Capture the cell that displays the provided text and extract its [X, Y] central coordinate. 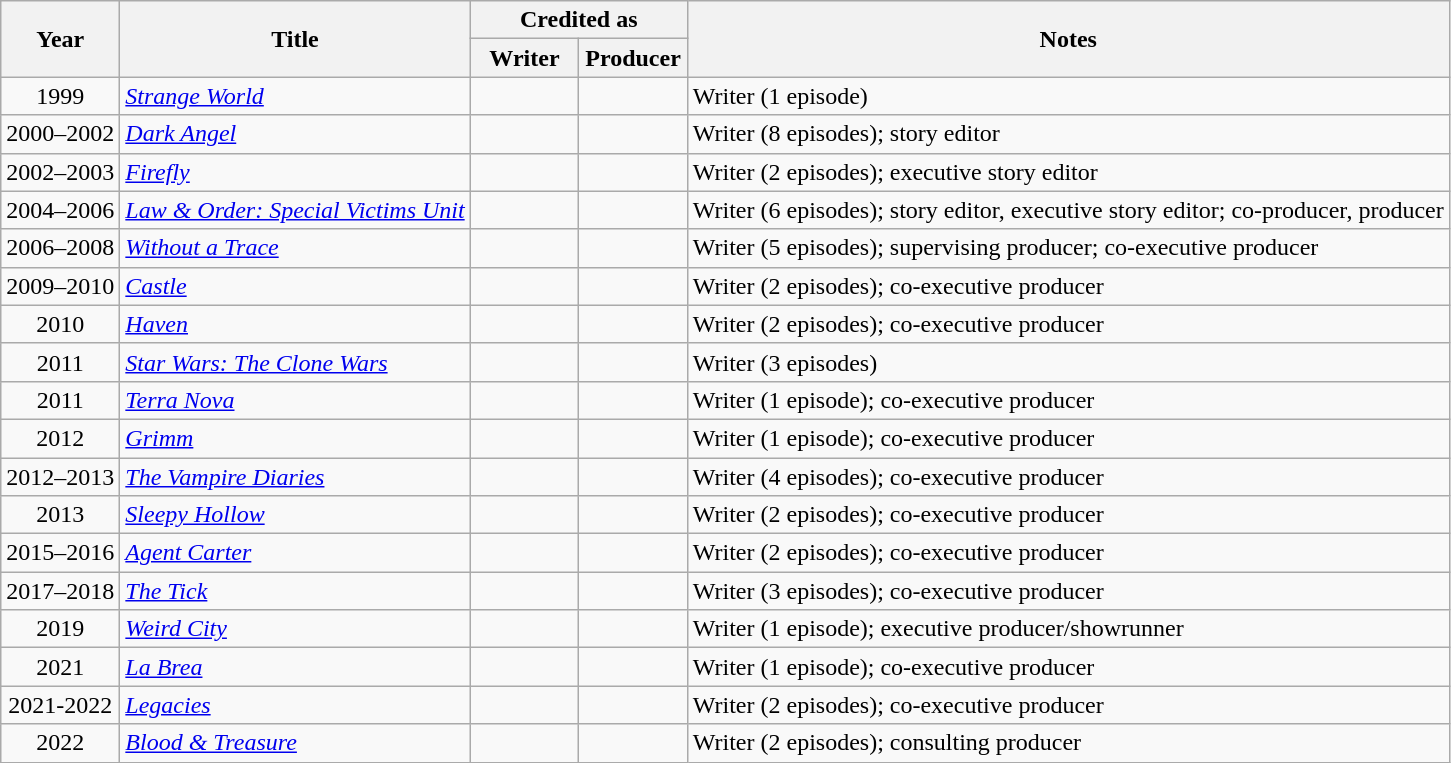
Agent Carter [295, 553]
2013 [60, 515]
2004–2006 [60, 210]
Writer (3 episodes); co-executive producer [1068, 591]
Firefly [295, 172]
Haven [295, 324]
2009–2010 [60, 286]
The Vampire Diaries [295, 477]
Writer [524, 58]
2000–2002 [60, 134]
Law & Order: Special Victims Unit [295, 210]
Blood & Treasure [295, 743]
2002–2003 [60, 172]
Year [60, 39]
Writer (1 episode) [1068, 96]
Without a Trace [295, 248]
Writer (6 episodes); story editor, executive story editor; co-producer, producer [1068, 210]
Writer (5 episodes); supervising producer; co-executive producer [1068, 248]
2006–2008 [60, 248]
Grimm [295, 438]
Writer (3 episodes) [1068, 362]
1999 [60, 96]
2012 [60, 438]
The Tick [295, 591]
2012–2013 [60, 477]
Legacies [295, 705]
Weird City [295, 629]
Writer (4 episodes); co-executive producer [1068, 477]
Sleepy Hollow [295, 515]
Star Wars: The Clone Wars [295, 362]
2010 [60, 324]
2021 [60, 667]
Castle [295, 286]
2017–2018 [60, 591]
Writer (2 episodes); consulting producer [1068, 743]
Writer (2 episodes); executive story editor [1068, 172]
Producer [634, 58]
2019 [60, 629]
Title [295, 39]
Credited as [578, 20]
Dark Angel [295, 134]
Terra Nova [295, 400]
Writer (1 episode); executive producer/showrunner [1068, 629]
Notes [1068, 39]
Writer (8 episodes); story editor [1068, 134]
La Brea [295, 667]
2021-2022 [60, 705]
2022 [60, 743]
Strange World [295, 96]
2015–2016 [60, 553]
